Search for the cell housing the specified text and yield its [x, y] center coordinate. 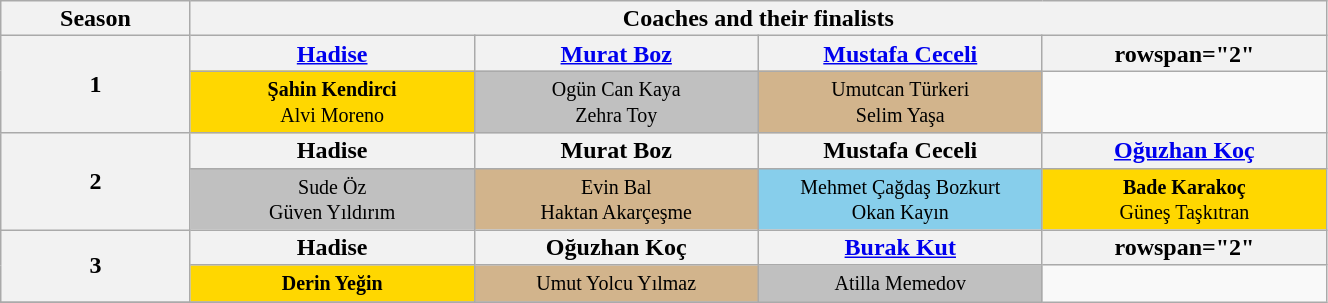
Bade KarakoçGüneş Taşkıtran [1184, 199]
Mehmet Çağdaş BozkurtOkan Kayın [900, 199]
Season [96, 18]
1 [96, 84]
3 [96, 266]
Ogün Can KayaZehra Toy [616, 102]
Umutcan TürkeriSelim Yaşa [900, 102]
Evin BalHaktan Akarçeşme [616, 199]
Umut Yolcu Yılmaz [616, 284]
Burak Kut [900, 248]
Coaches and their finalists [758, 18]
Sude ÖzGüven Yıldırım [332, 199]
Derin Yeğin [332, 284]
2 [96, 182]
Şahin KendirciAlvi Moreno [332, 102]
Atilla Memedov [900, 284]
